Return the (x, y) coordinate for the center point of the cell that contains the specified text.  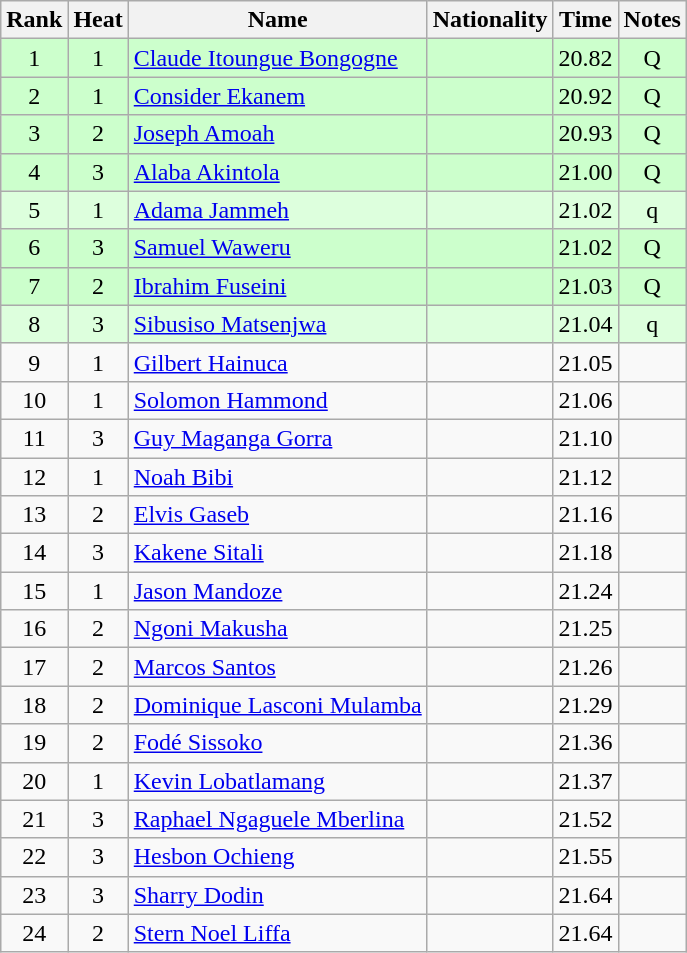
Adama Jammeh (278, 210)
21.29 (586, 705)
21.36 (586, 743)
20 (34, 781)
Claude Itoungue Bongogne (278, 58)
21.18 (586, 553)
21.03 (586, 286)
21.04 (586, 324)
Gilbert Hainuca (278, 362)
21.25 (586, 629)
21.06 (586, 400)
Marcos Santos (278, 667)
10 (34, 400)
19 (34, 743)
17 (34, 667)
16 (34, 629)
24 (34, 933)
11 (34, 438)
Samuel Waweru (278, 248)
Hesbon Ochieng (278, 857)
21.05 (586, 362)
20.92 (586, 96)
Notes (652, 20)
Kakene Sitali (278, 553)
21.37 (586, 781)
20.82 (586, 58)
23 (34, 895)
18 (34, 705)
Nationality (490, 20)
Sibusiso Matsenjwa (278, 324)
21.55 (586, 857)
Consider Ekanem (278, 96)
Elvis Gaseb (278, 515)
Raphael Ngaguele Mberlina (278, 819)
12 (34, 477)
Sharry Dodin (278, 895)
7 (34, 286)
21.10 (586, 438)
Ngoni Makusha (278, 629)
Stern Noel Liffa (278, 933)
13 (34, 515)
14 (34, 553)
Dominique Lasconi Mulamba (278, 705)
21.52 (586, 819)
5 (34, 210)
8 (34, 324)
Guy Maganga Gorra (278, 438)
Heat (98, 20)
21.12 (586, 477)
21.00 (586, 172)
9 (34, 362)
21.16 (586, 515)
Rank (34, 20)
Ibrahim Fuseini (278, 286)
15 (34, 591)
Solomon Hammond (278, 400)
4 (34, 172)
Time (586, 20)
Kevin Lobatlamang (278, 781)
Name (278, 20)
21.26 (586, 667)
Alaba Akintola (278, 172)
Joseph Amoah (278, 134)
22 (34, 857)
Fodé Sissoko (278, 743)
Jason Mandoze (278, 591)
20.93 (586, 134)
21.24 (586, 591)
6 (34, 248)
21 (34, 819)
Noah Bibi (278, 477)
